Find where the given text appears and provide that cell's center as (x, y) coordinate. 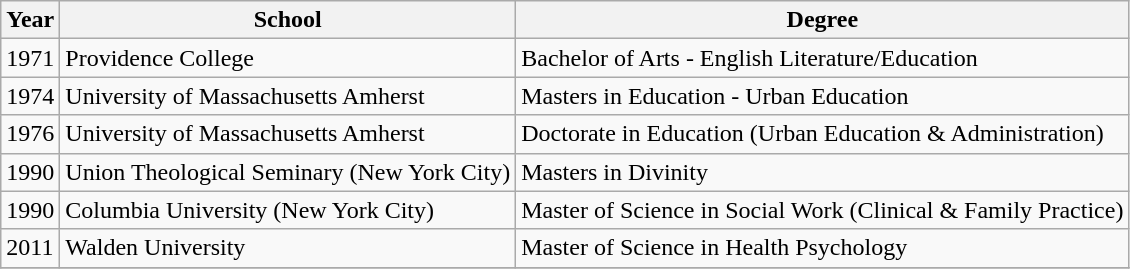
Year (30, 20)
1976 (30, 134)
2011 (30, 248)
Walden University (288, 248)
Degree (822, 20)
Bachelor of Arts - English Literature/Education (822, 58)
1974 (30, 96)
Union Theological Seminary (New York City) (288, 172)
Master of Science in Social Work (Clinical & Family Practice) (822, 210)
1971 (30, 58)
Master of Science in Health Psychology (822, 248)
Masters in Education - Urban Education (822, 96)
Columbia University (New York City) (288, 210)
Providence College (288, 58)
Doctorate in Education (Urban Education & Administration) (822, 134)
Masters in Divinity (822, 172)
School (288, 20)
